Provide the [x, y] coordinate of the cell's center where the given text is located.  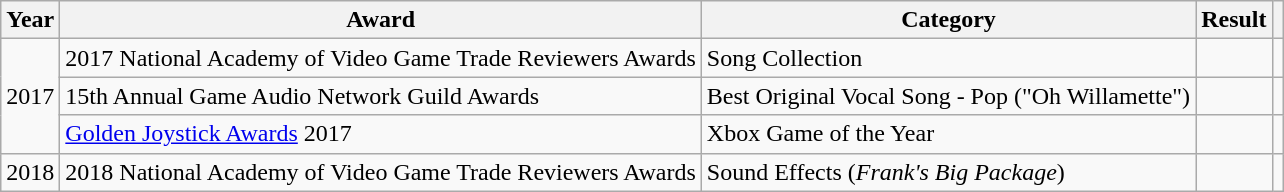
2017 National Academy of Video Game Trade Reviewers Awards [381, 58]
Golden Joystick Awards 2017 [381, 134]
15th Annual Game Audio Network Guild Awards [381, 96]
Result [1234, 20]
Category [948, 20]
Sound Effects (Frank's Big Package) [948, 172]
Year [30, 20]
2017 [30, 96]
Best Original Vocal Song - Pop ("Oh Willamette") [948, 96]
2018 National Academy of Video Game Trade Reviewers Awards [381, 172]
Award [381, 20]
Song Collection [948, 58]
2018 [30, 172]
Xbox Game of the Year [948, 134]
